For the text-containing cell, return its midpoint in (X, Y) coordinate format. 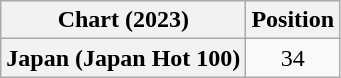
34 (293, 58)
Position (293, 20)
Chart (2023) (124, 20)
Japan (Japan Hot 100) (124, 58)
